Detect which cell encompasses the target text, then output its [X, Y] center coordinate. 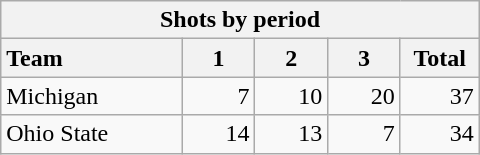
14 [218, 134]
34 [440, 134]
37 [440, 96]
10 [292, 96]
Michigan [92, 96]
Ohio State [92, 134]
3 [364, 58]
20 [364, 96]
Team [92, 58]
Total [440, 58]
13 [292, 134]
2 [292, 58]
Shots by period [240, 20]
1 [218, 58]
